Determine the [x, y] coordinate at the center of the cell enclosing the given text.  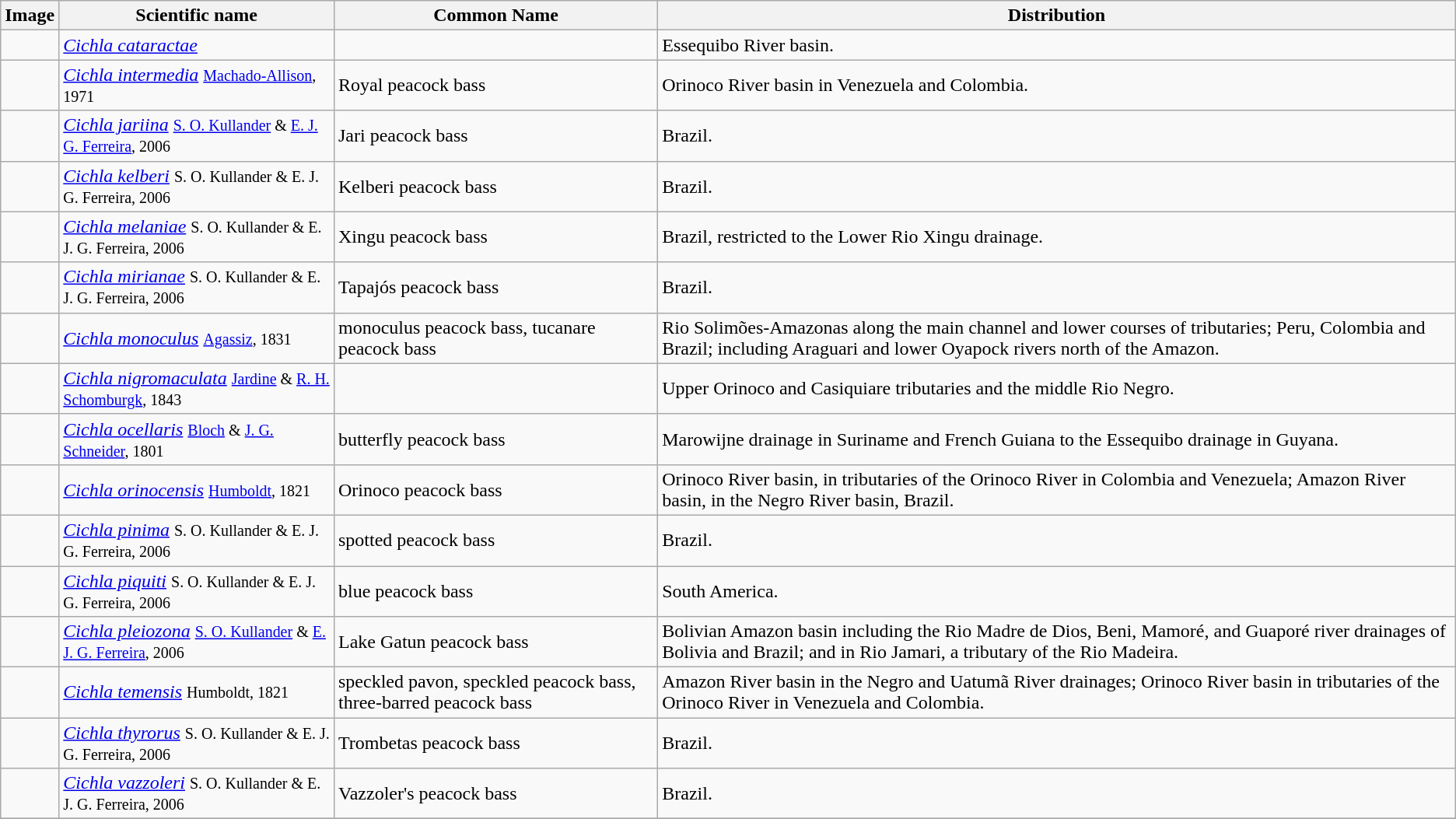
butterfly peacock bass [495, 439]
Cichla nigromaculata Jardine & R. H. Schomburgk, 1843 [197, 389]
Trombetas peacock bass [495, 744]
Orinoco River basin, in tributaries of the Orinoco River in Colombia and Venezuela; Amazon River basin, in the Negro River basin, Brazil. [1057, 490]
South America. [1057, 591]
Cichla mirianae S. O. Kullander & E. J. G. Ferreira, 2006 [197, 288]
Royal peacock bass [495, 86]
Cichla thyrorus S. O. Kullander & E. J. G. Ferreira, 2006 [197, 744]
Cichla orinocensis Humboldt, 1821 [197, 490]
Image [30, 16]
Cichla cataractae [197, 45]
Essequibo River basin. [1057, 45]
Jari peacock bass [495, 135]
Cichla pinima S. O. Kullander & E. J. G. Ferreira, 2006 [197, 540]
Lake Gatun peacock bass [495, 642]
Orinoco peacock bass [495, 490]
Vazzoler's peacock bass [495, 793]
Cichla kelberi S. O. Kullander & E. J. G. Ferreira, 2006 [197, 187]
Kelberi peacock bass [495, 187]
Orinoco River basin in Venezuela and Colombia. [1057, 86]
Cichla intermedia Machado-Allison, 1971 [197, 86]
Common Name [495, 16]
Upper Orinoco and Casiquiare tributaries and the middle Rio Negro. [1057, 389]
Cichla monoculus Agassiz, 1831 [197, 338]
Tapajós peacock bass [495, 288]
Cichla ocellaris Bloch & J. G. Schneider, 1801 [197, 439]
Distribution [1057, 16]
Cichla piquiti S. O. Kullander & E. J. G. Ferreira, 2006 [197, 591]
Cichla melaniae S. O. Kullander & E. J. G. Ferreira, 2006 [197, 236]
speckled pavon, speckled peacock bass, three-barred peacock bass [495, 692]
spotted peacock bass [495, 540]
Cichla temensis Humboldt, 1821 [197, 692]
monoculus peacock bass, tucanare peacock bass [495, 338]
Cichla pleiozona S. O. Kullander & E. J. G. Ferreira, 2006 [197, 642]
Xingu peacock bass [495, 236]
Amazon River basin in the Negro and Uatumã River drainages; Orinoco River basin in tributaries of the Orinoco River in Venezuela and Colombia. [1057, 692]
Scientific name [197, 16]
Cichla vazzoleri S. O. Kullander & E. J. G. Ferreira, 2006 [197, 793]
Brazil, restricted to the Lower Rio Xingu drainage. [1057, 236]
blue peacock bass [495, 591]
Marowijne drainage in Suriname and French Guiana to the Essequibo drainage in Guyana. [1057, 439]
Cichla jariina S. O. Kullander & E. J. G. Ferreira, 2006 [197, 135]
